Extract the (X, Y) coordinate from the center of the cell holding the provided text.  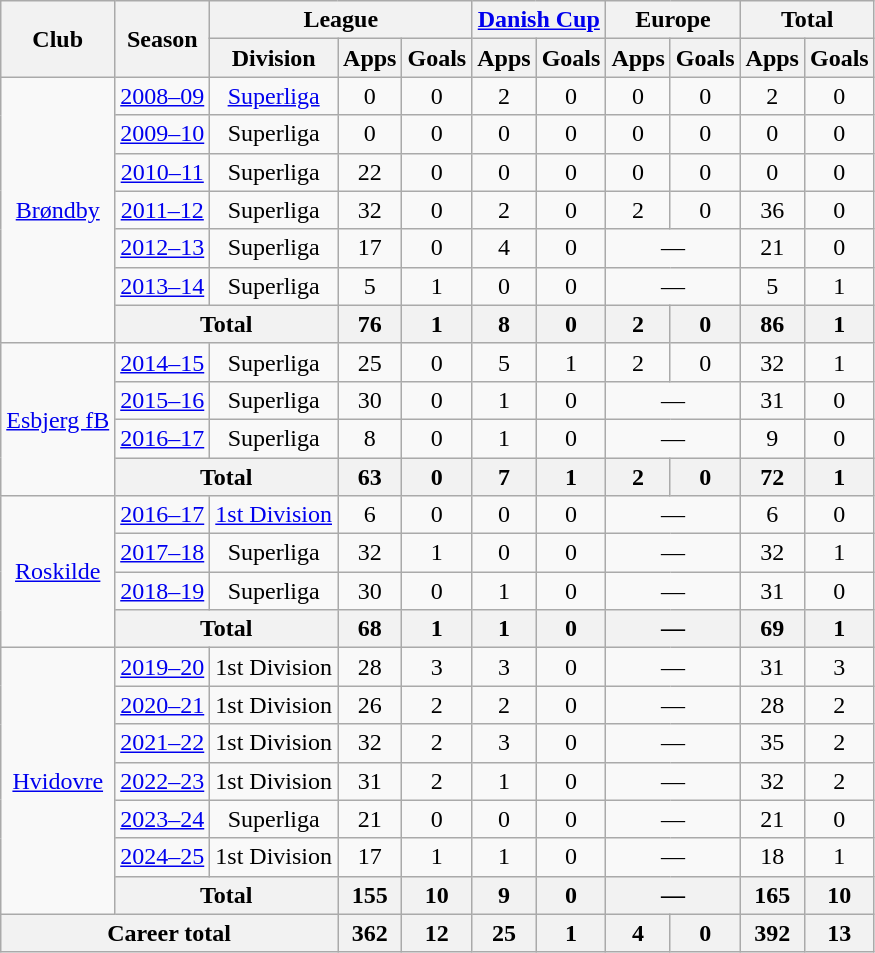
2013–14 (162, 286)
86 (772, 324)
Danish Cup (539, 20)
Club (58, 39)
2014–15 (162, 362)
13 (839, 933)
392 (772, 933)
Esbjerg fB (58, 419)
76 (370, 324)
22 (370, 172)
2018–19 (162, 591)
7 (504, 477)
68 (370, 629)
2010–11 (162, 172)
155 (370, 895)
2011–12 (162, 210)
2009–10 (162, 134)
2019–20 (162, 667)
165 (772, 895)
18 (772, 857)
2022–23 (162, 781)
2008–09 (162, 96)
Brøndby (58, 210)
2021–22 (162, 743)
2017–18 (162, 553)
Division (274, 58)
Europe (673, 20)
2012–13 (162, 248)
Career total (170, 933)
League (341, 20)
2023–24 (162, 819)
12 (437, 933)
362 (370, 933)
2024–25 (162, 857)
2015–16 (162, 400)
35 (772, 743)
36 (772, 210)
Season (162, 39)
Roskilde (58, 572)
69 (772, 629)
63 (370, 477)
2020–21 (162, 705)
72 (772, 477)
26 (370, 705)
Hvidovre (58, 781)
